From the cell containing the given text, extract its center point as [x, y] coordinate. 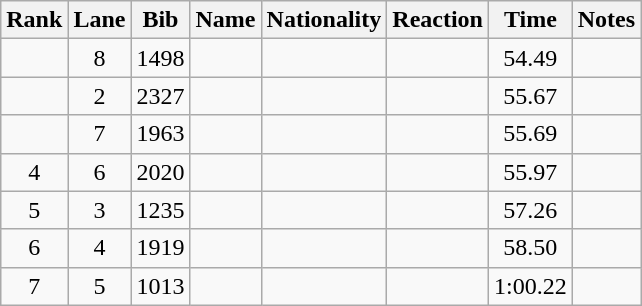
Time [530, 20]
2327 [160, 96]
54.49 [530, 58]
Name [226, 20]
8 [100, 58]
Rank [34, 20]
1235 [160, 210]
3 [100, 210]
1:00.22 [530, 286]
1963 [160, 134]
55.97 [530, 172]
Bib [160, 20]
55.69 [530, 134]
Nationality [324, 20]
58.50 [530, 248]
55.67 [530, 96]
Lane [100, 20]
1919 [160, 248]
2020 [160, 172]
1498 [160, 58]
57.26 [530, 210]
Notes [606, 20]
Reaction [438, 20]
1013 [160, 286]
2 [100, 96]
